Pinpoint the cell where the given text exists, returning its (X, Y) midpoint coordinate. 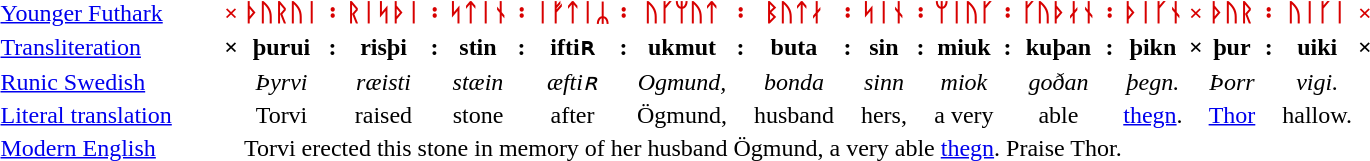
hallow. (1318, 115)
stone (478, 115)
kuþan (1058, 47)
husband (794, 115)
Torvi (281, 115)
stin (478, 47)
Ogmund, (682, 82)
risþi (383, 47)
able (1058, 115)
ræisti (383, 82)
raised (383, 115)
sinn (884, 82)
miuk (964, 47)
miok (964, 82)
þurui (281, 47)
Ögmund, (682, 115)
Thor (1232, 115)
vigi. (1318, 82)
stæin (478, 82)
thegn. (1152, 115)
æftiʀ (572, 82)
hers, (884, 115)
sin (884, 47)
buta (794, 47)
þur (1232, 47)
after (572, 115)
þegn. (1152, 82)
bonda (794, 82)
iftiʀ (572, 47)
þikn (1152, 47)
a very (964, 115)
ukmut (682, 47)
goðan (1058, 82)
uiki (1318, 47)
Þyrvi (281, 82)
Þorr (1232, 82)
